Scan for the cell matching the given text and deliver its (X, Y) coordinate at center. 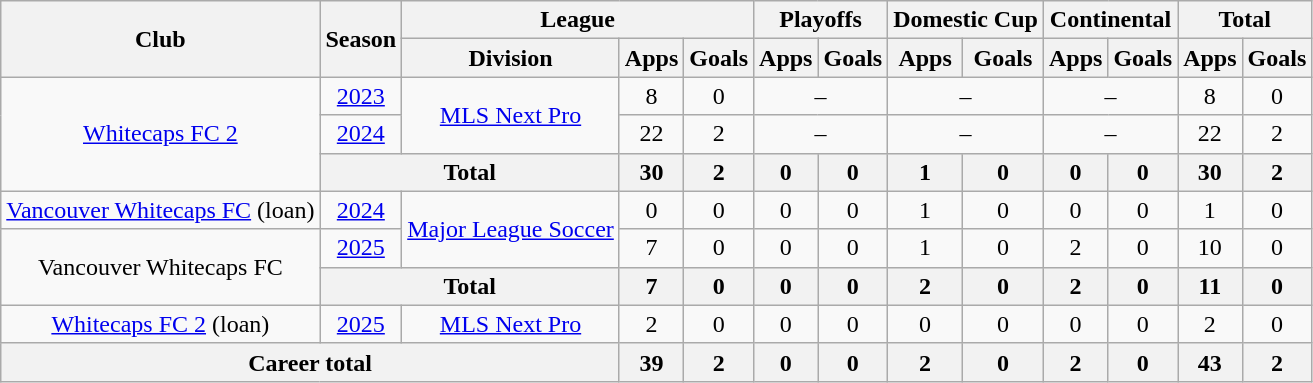
Season (361, 39)
Domestic Cup (966, 20)
Whitecaps FC 2 (loan) (160, 324)
11 (1210, 286)
Playoffs (821, 20)
Continental (1110, 20)
Division (511, 58)
Whitecaps FC 2 (160, 134)
Major League Soccer (511, 229)
Club (160, 39)
39 (651, 362)
Vancouver Whitecaps FC (160, 267)
10 (1210, 248)
Career total (310, 362)
League (578, 20)
2023 (361, 96)
Vancouver Whitecaps FC (loan) (160, 210)
43 (1210, 362)
